Output the [x, y] coordinate of the center of the cell containing the given text.  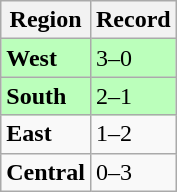
Region [46, 20]
3–0 [133, 58]
1–2 [133, 134]
2–1 [133, 96]
Central [46, 172]
0–3 [133, 172]
East [46, 134]
South [46, 96]
Record [133, 20]
West [46, 58]
